Identify which cell holds the provided text, then report its (x, y) central coordinate. 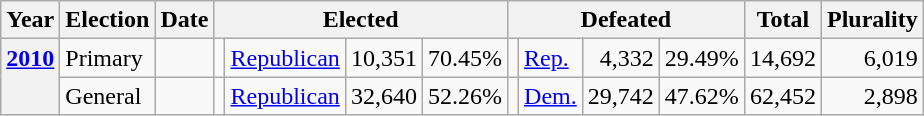
32,640 (384, 96)
Rep. (551, 58)
70.45% (464, 58)
Date (184, 20)
10,351 (384, 58)
Year (30, 20)
2,898 (872, 96)
General (108, 96)
Election (108, 20)
Elected (361, 20)
Total (782, 20)
62,452 (782, 96)
6,019 (872, 58)
29,742 (620, 96)
2010 (30, 77)
52.26% (464, 96)
4,332 (620, 58)
29.49% (702, 58)
Primary (108, 58)
Dem. (551, 96)
Plurality (872, 20)
Defeated (626, 20)
14,692 (782, 58)
47.62% (702, 96)
